Output the [x, y] coordinate of the center of the cell containing the given text.  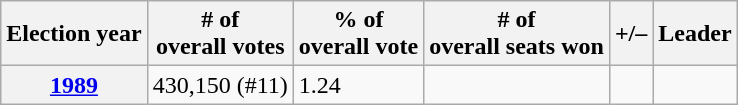
1989 [74, 85]
430,150 (#11) [220, 85]
Election year [74, 34]
Leader [695, 34]
1.24 [358, 85]
+/– [630, 34]
% ofoverall vote [358, 34]
# ofoverall seats won [517, 34]
# ofoverall votes [220, 34]
